For the text-containing cell, return its midpoint in [X, Y] coordinate format. 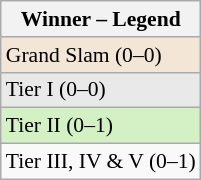
Tier II (0–1) [101, 126]
Tier III, IV & V (0–1) [101, 162]
Tier I (0–0) [101, 90]
Winner – Legend [101, 19]
Grand Slam (0–0) [101, 55]
